Pinpoint the cell where the given text exists, returning its [x, y] midpoint coordinate. 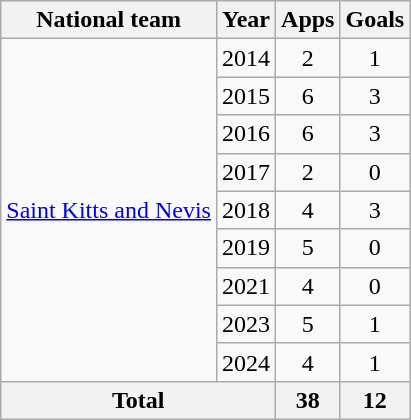
2016 [246, 134]
Saint Kitts and Nevis [109, 210]
Total [138, 400]
38 [308, 400]
12 [375, 400]
2021 [246, 286]
Goals [375, 20]
National team [109, 20]
Year [246, 20]
2024 [246, 362]
2017 [246, 172]
Apps [308, 20]
2018 [246, 210]
2023 [246, 324]
2014 [246, 58]
2015 [246, 96]
2019 [246, 248]
